Identify which cell holds the provided text, then report its [X, Y] central coordinate. 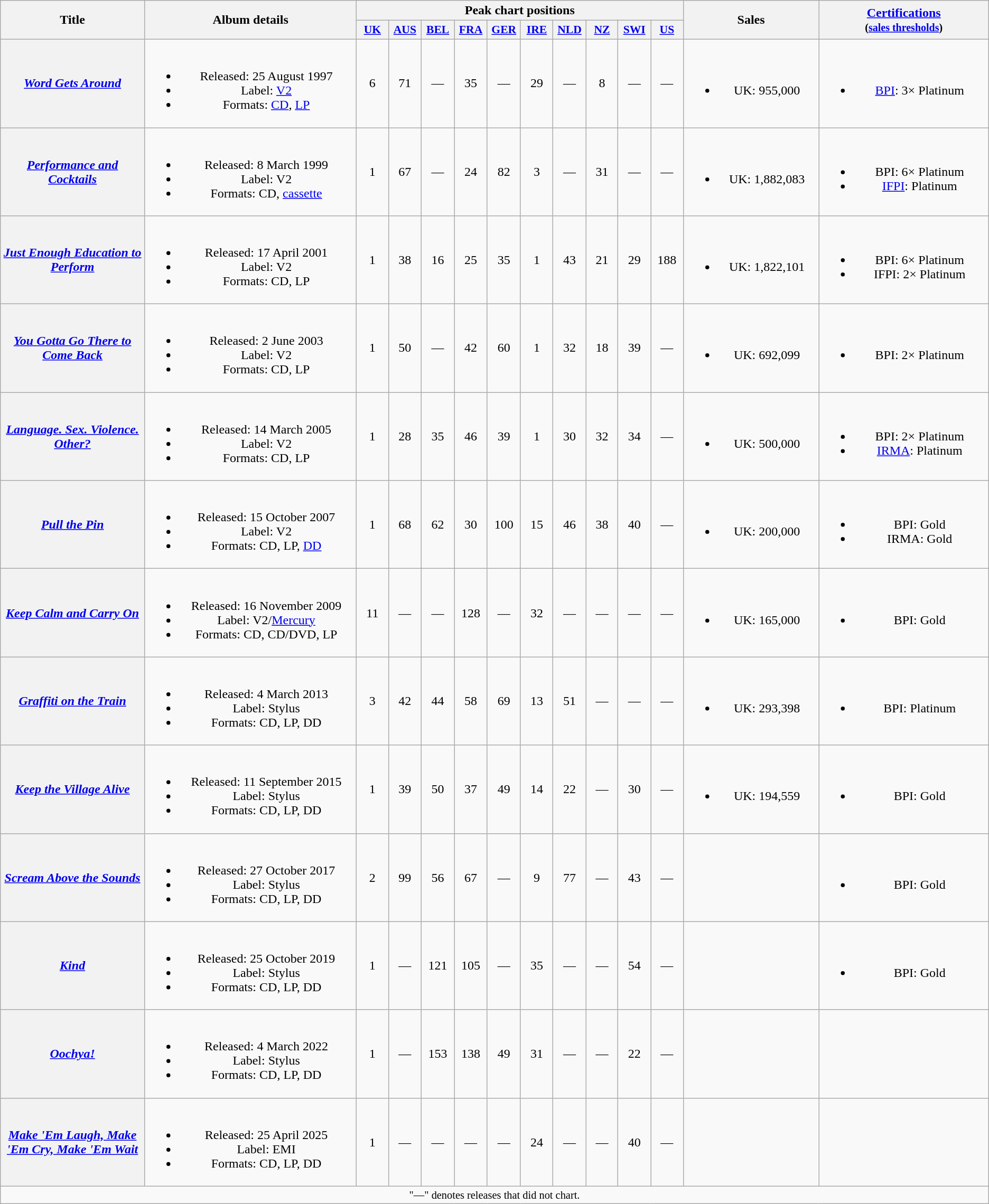
62 [437, 525]
25 [471, 260]
Performance and Cocktails [73, 172]
21 [602, 260]
BPI: 2× PlatinumIRMA: Platinum [903, 436]
37 [471, 789]
UK [373, 30]
Released: 15 October 2007Label: V2Formats: CD, LP, DD [250, 525]
68 [405, 525]
2 [373, 878]
IRE [537, 30]
100 [504, 525]
Released: 2 June 2003Label: V2Formats: CD, LP [250, 349]
71 [405, 83]
Kind [73, 965]
Just Enough Education to Perform [73, 260]
Word Gets Around [73, 83]
BPI: 6× PlatinumIFPI: 2× Platinum [903, 260]
Keep Calm and Carry On [73, 613]
NLD [570, 30]
BEL [437, 30]
Scream Above the Sounds [73, 878]
UK: 194,559 [751, 789]
Sales [751, 20]
15 [537, 525]
Released: 17 April 2001Label: V2Formats: CD, LP [250, 260]
FRA [471, 30]
Language. Sex. Violence. Other? [73, 436]
Oochya! [73, 1054]
18 [602, 349]
Make 'Em Laugh, Make 'Em Cry, Make 'Em Wait [73, 1142]
US [667, 30]
16 [437, 260]
BPI: Platinum [903, 701]
You Gotta Go There to Come Back [73, 349]
82 [504, 172]
9 [537, 878]
8 [602, 83]
BPI: GoldIRMA: Gold [903, 525]
138 [471, 1054]
Released: 8 March 1999Label: V2Formats: CD, cassette [250, 172]
56 [437, 878]
BPI: 6× PlatinumIFPI: Platinum [903, 172]
AUS [405, 30]
UK: 955,000 [751, 83]
14 [537, 789]
58 [471, 701]
13 [537, 701]
Album details [250, 20]
Released: 25 October 2019Label: StylusFormats: CD, LP, DD [250, 965]
28 [405, 436]
Released: 25 April 2025Label: EMIFormats: CD, LP, DD [250, 1142]
Keep the Village Alive [73, 789]
Peak chart positions [520, 11]
Graffiti on the Train [73, 701]
GER [504, 30]
Released: 14 March 2005Label: V2Formats: CD, LP [250, 436]
60 [504, 349]
SWI [635, 30]
Released: 27 October 2017Label: StylusFormats: CD, LP, DD [250, 878]
Released: 11 September 2015Label: StylusFormats: CD, LP, DD [250, 789]
UK: 500,000 [751, 436]
128 [471, 613]
69 [504, 701]
188 [667, 260]
UK: 200,000 [751, 525]
11 [373, 613]
BPI: 2× Platinum [903, 349]
77 [570, 878]
Released: 4 March 2013Label: StylusFormats: CD, LP, DD [250, 701]
99 [405, 878]
"—" denotes releases that did not chart. [494, 1195]
UK: 165,000 [751, 613]
Certifications(sales thresholds) [903, 20]
105 [471, 965]
UK: 1,882,083 [751, 172]
Pull the Pin [73, 525]
Released: 25 August 1997Label: V2Formats: CD, LP [250, 83]
121 [437, 965]
34 [635, 436]
44 [437, 701]
UK: 293,398 [751, 701]
UK: 1,822,101 [751, 260]
NZ [602, 30]
51 [570, 701]
BPI: 3× Platinum [903, 83]
6 [373, 83]
153 [437, 1054]
Released: 4 March 2022Label: StylusFormats: CD, LP, DD [250, 1054]
Released: 16 November 2009Label: V2/MercuryFormats: CD, CD/DVD, LP [250, 613]
UK: 692,099 [751, 349]
54 [635, 965]
Title [73, 20]
